Find where the given text appears and provide that cell's center as (x, y) coordinate. 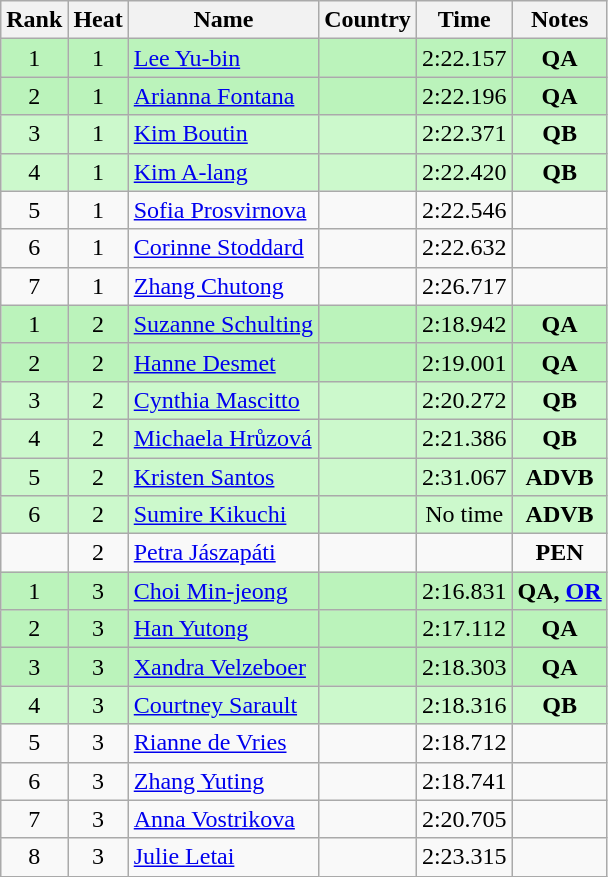
Xandra Velzeboer (223, 667)
2:20.272 (464, 400)
Michaela Hrůzová (223, 438)
2:22.632 (464, 248)
Rank (34, 20)
2:18.942 (464, 324)
Zhang Yuting (223, 781)
Kim A-lang (223, 172)
2:18.741 (464, 781)
2:22.420 (464, 172)
2:26.717 (464, 286)
PEN (560, 553)
2:21.386 (464, 438)
2:22.157 (464, 58)
Lee Yu-bin (223, 58)
Time (464, 20)
2:19.001 (464, 362)
Country (368, 20)
Corinne Stoddard (223, 248)
Julie Letai (223, 857)
Hanne Desmet (223, 362)
2:23.315 (464, 857)
Heat (98, 20)
Cynthia Mascitto (223, 400)
2:22.371 (464, 134)
2:16.831 (464, 591)
Han Yutong (223, 629)
Suzanne Schulting (223, 324)
QA, OR (560, 591)
Anna Vostrikova (223, 819)
2:31.067 (464, 477)
2:22.196 (464, 96)
2:22.546 (464, 210)
Notes (560, 20)
Name (223, 20)
2:18.303 (464, 667)
Sumire Kikuchi (223, 515)
No time (464, 515)
2:17.112 (464, 629)
Choi Min-jeong (223, 591)
Rianne de Vries (223, 743)
Kim Boutin (223, 134)
2:20.705 (464, 819)
Courtney Sarault (223, 705)
Arianna Fontana (223, 96)
Zhang Chutong (223, 286)
Sofia Prosvirnova (223, 210)
Petra Jászapáti (223, 553)
2:18.712 (464, 743)
8 (34, 857)
2:18.316 (464, 705)
Kristen Santos (223, 477)
